Extract the (X, Y) coordinate from the center of the cell holding the provided text.  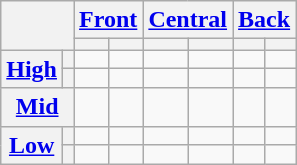
Back (264, 20)
Low (32, 145)
High (32, 69)
Front (108, 20)
Central (188, 20)
Mid (38, 107)
